Scan for the cell matching the given text and deliver its [x, y] coordinate at center. 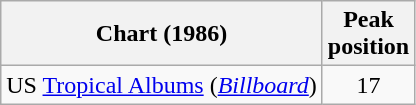
Peakposition [368, 34]
US Tropical Albums (Billboard) [162, 85]
Chart (1986) [162, 34]
17 [368, 85]
